Pinpoint the cell where the given text exists, returning its (x, y) midpoint coordinate. 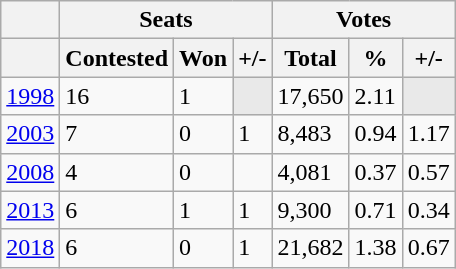
8,483 (310, 134)
1.17 (428, 134)
% (376, 58)
Total (310, 58)
2018 (30, 248)
0.34 (428, 210)
0.71 (376, 210)
4,081 (310, 172)
2.11 (376, 96)
Seats (166, 20)
7 (117, 134)
17,650 (310, 96)
21,682 (310, 248)
Votes (364, 20)
16 (117, 96)
1998 (30, 96)
Won (204, 58)
9,300 (310, 210)
2013 (30, 210)
0.37 (376, 172)
1.38 (376, 248)
0.94 (376, 134)
4 (117, 172)
0.57 (428, 172)
0.67 (428, 248)
2003 (30, 134)
Contested (117, 58)
2008 (30, 172)
